Find where the given text appears and provide that cell's center as (X, Y) coordinate. 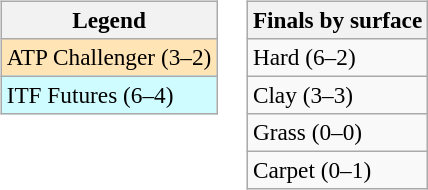
Carpet (0–1) (337, 171)
Clay (3–3) (337, 95)
Hard (6–2) (337, 57)
ITF Futures (6–4) (108, 95)
Grass (0–0) (337, 133)
ATP Challenger (3–2) (108, 57)
Legend (108, 20)
Finals by surface (337, 20)
